Find where the given text appears and provide that cell's center as (x, y) coordinate. 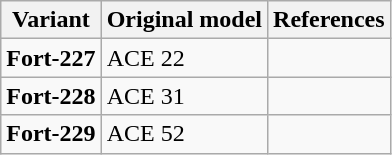
ACE 22 (184, 58)
Fort-227 (51, 58)
ACE 31 (184, 96)
Fort-228 (51, 96)
Original model (184, 20)
References (330, 20)
Variant (51, 20)
Fort-229 (51, 134)
ACE 52 (184, 134)
